Extract the [X, Y] coordinate from the center of the cell holding the provided text.  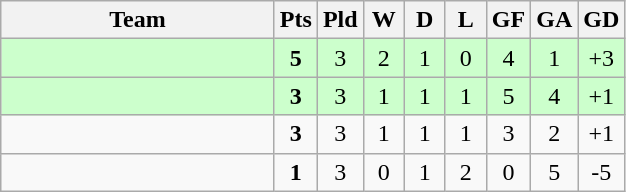
Pts [296, 20]
D [424, 20]
GA [554, 20]
GF [508, 20]
+3 [602, 58]
-5 [602, 172]
L [466, 20]
GD [602, 20]
Team [138, 20]
W [384, 20]
Pld [340, 20]
